For the text-containing cell, return its midpoint in (x, y) coordinate format. 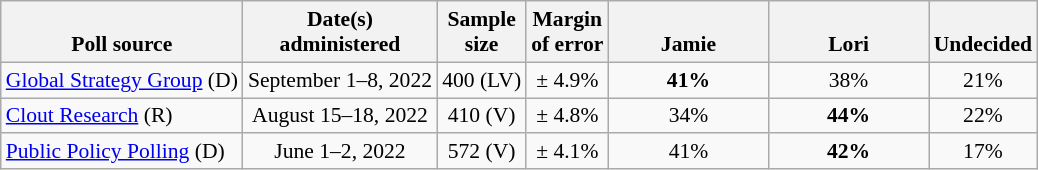
44% (849, 116)
410 (V) (482, 116)
Date(s)administered (340, 32)
± 4.8% (567, 116)
38% (849, 80)
400 (LV) (482, 80)
Clout Research (R) (122, 116)
Public Policy Polling (D) (122, 152)
September 1–8, 2022 (340, 80)
572 (V) (482, 152)
42% (849, 152)
Samplesize (482, 32)
Marginof error (567, 32)
June 1–2, 2022 (340, 152)
22% (983, 116)
Jamie (688, 32)
Undecided (983, 32)
Poll source (122, 32)
21% (983, 80)
± 4.1% (567, 152)
August 15–18, 2022 (340, 116)
34% (688, 116)
Lori (849, 32)
17% (983, 152)
± 4.9% (567, 80)
Global Strategy Group (D) (122, 80)
